Return [X, Y] of the center of cell containing provided text 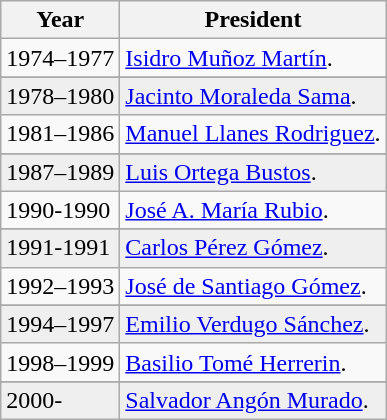
Manuel Llanes Rodriguez. [253, 134]
1974–1977 [60, 58]
1994–1997 [60, 324]
1992–1993 [60, 286]
1987–1989 [60, 172]
José de Santiago Gómez. [253, 286]
Jacinto Moraleda Sama. [253, 96]
2000- [60, 400]
1998–1999 [60, 362]
José A. María Rubio. [253, 210]
Isidro Muñoz Martín. [253, 58]
Emilio Verdugo Sánchez. [253, 324]
1981–1986 [60, 134]
Year [60, 20]
1991-1991 [60, 248]
Salvador Angón Murado. [253, 400]
1978–1980 [60, 96]
Basilio Tomé Herrerin. [253, 362]
President [253, 20]
1990-1990 [60, 210]
Carlos Pérez Gómez. [253, 248]
Luis Ortega Bustos. [253, 172]
